Pinpoint the cell where the given text exists, returning its (X, Y) midpoint coordinate. 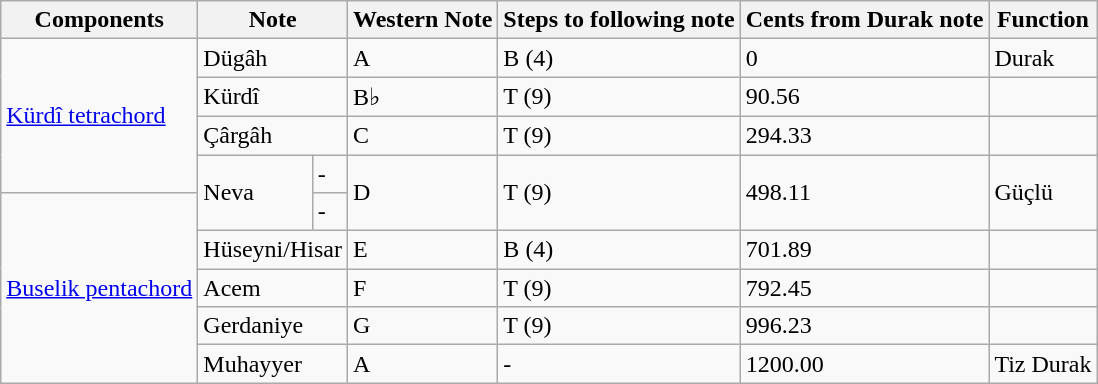
D (422, 192)
Cents from Durak note (864, 20)
Buselik pentachord (100, 288)
Tiz Durak (1043, 364)
Durak (1043, 58)
C (422, 135)
Güçlü (1043, 192)
Neva (255, 192)
Components (100, 20)
Muhayyer (273, 364)
Hüseyni/Hisar (273, 250)
294.33 (864, 135)
Note (273, 20)
B♭ (422, 97)
498.11 (864, 192)
Western Note (422, 20)
792.45 (864, 288)
E (422, 250)
F (422, 288)
Function (1043, 20)
Kürdî (273, 97)
701.89 (864, 250)
Steps to following note (619, 20)
Gerdaniye (273, 326)
G (422, 326)
90.56 (864, 97)
0 (864, 58)
Acem (273, 288)
996.23 (864, 326)
Çârgâh (273, 135)
Kürdî tetrachord (100, 116)
Dügâh (273, 58)
1200.00 (864, 364)
